Extract the [x, y] coordinate from the center of the cell holding the provided text.  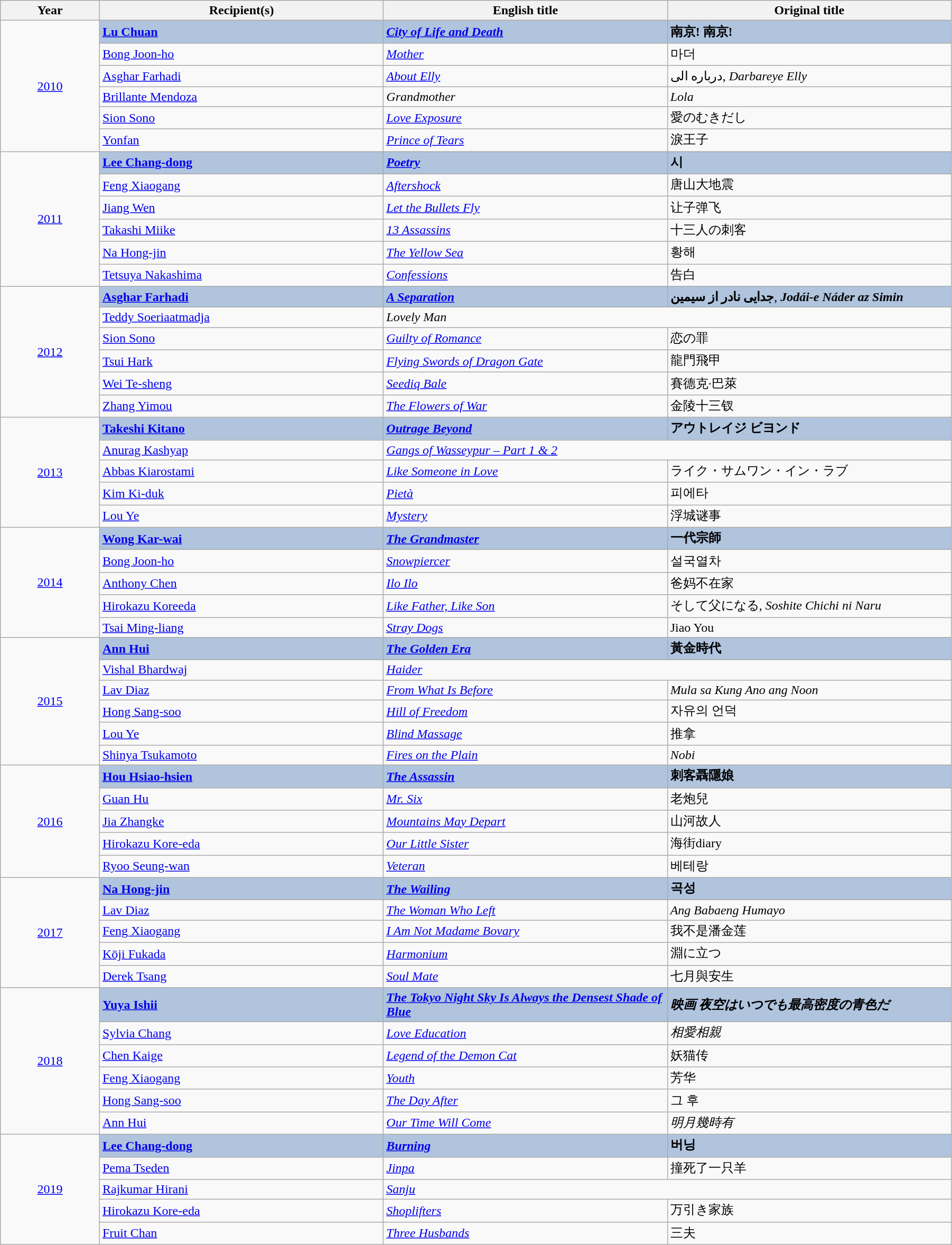
The Wailing [525, 888]
버닝 [809, 1145]
我不是潘金莲 [809, 932]
Our Little Sister [525, 844]
Lu Chuan [241, 32]
Ryoo Seung-wan [241, 866]
Ilo Ilo [525, 583]
相愛相親 [809, 1033]
Like Father, Like Son [525, 606]
十三人の刺客 [809, 230]
Hou Hsiao-hsien [241, 776]
Hill of Freedom [525, 711]
About Elly [525, 76]
Fruit Chan [241, 1233]
Fires on the Plain [525, 755]
From What Is Before [525, 690]
愛のむきだし [809, 118]
Burning [525, 1145]
Yonfan [241, 141]
海街diary [809, 844]
2012 [50, 352]
Original title [809, 11]
龍門飛甲 [809, 361]
2014 [50, 582]
곡성 [809, 888]
Legend of the Demon Cat [525, 1055]
そして父になる, Soshite Chichi ni Naru [809, 606]
Jinpa [525, 1168]
撞死了一只羊 [809, 1168]
Abbas Kiarostami [241, 471]
그 후 [809, 1101]
베테랑 [809, 866]
Gangs of Wasseypur – Part 1 & 2 [668, 450]
Our Time Will Come [525, 1123]
Love Exposure [525, 118]
The Woman Who Left [525, 910]
Mystery [525, 517]
Wong Kar-wai [241, 539]
The Assassin [525, 776]
唐山大地震 [809, 185]
The Golden Era [525, 649]
Zhang Yimou [241, 406]
City of Life and Death [525, 32]
ライク・サムワン・イン・ラブ [809, 471]
The Grandmaster [525, 539]
Guilty of Romance [525, 339]
Grandmother [525, 97]
Sylvia Chang [241, 1033]
Snowpiercer [525, 561]
The Flowers of War [525, 406]
老炮兒 [809, 799]
Teddy Soeriaatmadja [241, 317]
Jiang Wen [241, 208]
Mr. Six [525, 799]
2016 [50, 821]
2017 [50, 932]
淚王子 [809, 141]
Hirokazu Koreeda [241, 606]
淵に立つ [809, 954]
刺客聶隱娘 [809, 776]
Year [50, 11]
Love Education [525, 1033]
Veteran [525, 866]
明月幾時有 [809, 1123]
Jiao You [809, 627]
Guan Hu [241, 799]
让子弹飞 [809, 208]
Shinya Tsukamoto [241, 755]
Harmonium [525, 954]
The Yellow Sea [525, 252]
芳华 [809, 1079]
A Separation [525, 297]
Anthony Chen [241, 583]
Mother [525, 54]
Takashi Miike [241, 230]
13 Assassins [525, 230]
Brillante Mendoza [241, 97]
一代宗師 [809, 539]
浮城谜事 [809, 517]
자유의 언덕 [809, 711]
Kōji Fukada [241, 954]
마더 [809, 54]
妖猫传 [809, 1055]
Prince of Tears [525, 141]
南京! 南京! [809, 32]
Lovely Man [668, 317]
설국열차 [809, 561]
Tsui Hark [241, 361]
Mula sa Kung Ano ang Noon [809, 690]
2013 [50, 472]
映画 夜空はいつでも最高密度の青色だ [809, 1005]
황해 [809, 252]
Poetry [525, 163]
Kim Ki-duk [241, 493]
جدایی نادر از سیمین, Jodái-e Náder az Simin [809, 297]
Jia Zhangke [241, 822]
山河故人 [809, 822]
七月與安生 [809, 976]
金陵十三钗 [809, 406]
Rajkumar Hirani [241, 1190]
Sanju [668, 1190]
推拿 [809, 734]
The Day After [525, 1101]
Aftershock [525, 185]
Soul Mate [525, 976]
Tsai Ming-liang [241, 627]
Takeshi Kitano [241, 429]
درباره الی, Darbareye Elly [809, 76]
Mountains May Depart [525, 822]
I Am Not Madame Bovary [525, 932]
Derek Tsang [241, 976]
爸妈不在家 [809, 583]
賽德克·巴萊 [809, 383]
English title [525, 11]
Let the Bullets Fly [525, 208]
三夫 [809, 1233]
2015 [50, 701]
Lola [809, 97]
2019 [50, 1189]
Three Husbands [525, 1233]
Like Someone in Love [525, 471]
Pema Tseden [241, 1168]
Blind Massage [525, 734]
Stray Dogs [525, 627]
2018 [50, 1061]
アウトレイジ ビヨンド [809, 429]
Wei Te-sheng [241, 383]
恋の罪 [809, 339]
2011 [50, 219]
Outrage Beyond [525, 429]
万引き家族 [809, 1211]
Nobi [809, 755]
2010 [50, 86]
Haider [668, 670]
Ang Babaeng Humayo [809, 910]
Vishal Bhardwaj [241, 670]
Confessions [525, 276]
Flying Swords of Dragon Gate [525, 361]
Recipient(s) [241, 11]
Chen Kaige [241, 1055]
시 [809, 163]
Seediq Bale [525, 383]
黃金時代 [809, 649]
피에타 [809, 493]
Youth [525, 1079]
Pietà [525, 493]
Shoplifters [525, 1211]
Tetsuya Nakashima [241, 276]
Anurag Kashyap [241, 450]
Yuya Ishii [241, 1005]
The Tokyo Night Sky Is Always the Densest Shade of Blue [525, 1005]
告白 [809, 276]
